For the text-containing cell, return its midpoint in [x, y] coordinate format. 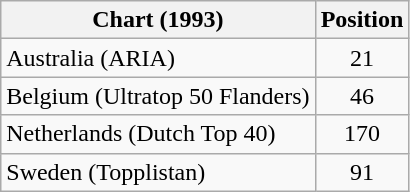
91 [362, 172]
46 [362, 96]
21 [362, 58]
Australia (ARIA) [158, 58]
Belgium (Ultratop 50 Flanders) [158, 96]
170 [362, 134]
Chart (1993) [158, 20]
Sweden (Topplistan) [158, 172]
Position [362, 20]
Netherlands (Dutch Top 40) [158, 134]
